Locate the cell with the specified text and output its (x, y) center coordinate. 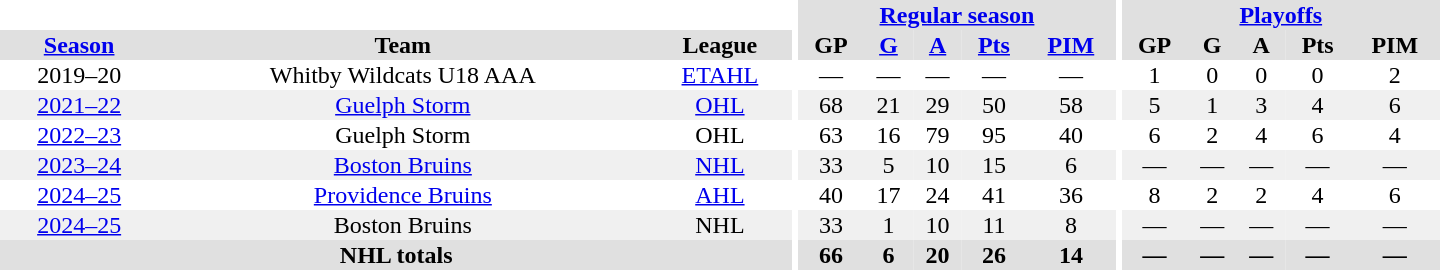
Whitby Wildcats U18 AAA (402, 75)
Regular season (957, 15)
63 (831, 135)
95 (994, 135)
2022–23 (79, 135)
24 (938, 195)
17 (888, 195)
58 (1071, 105)
3 (1262, 105)
16 (888, 135)
AHL (720, 195)
Season (79, 45)
41 (994, 195)
2019–20 (79, 75)
36 (1071, 195)
68 (831, 105)
ETAHL (720, 75)
29 (938, 105)
Team (402, 45)
20 (938, 255)
Playoffs (1281, 15)
14 (1071, 255)
2023–24 (79, 165)
NHL totals (396, 255)
26 (994, 255)
21 (888, 105)
11 (994, 225)
2021–22 (79, 105)
66 (831, 255)
15 (994, 165)
League (720, 45)
50 (994, 105)
79 (938, 135)
Providence Bruins (402, 195)
